Search for the cell housing the specified text and yield its [X, Y] center coordinate. 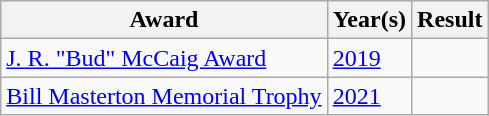
J. R. "Bud" McCaig Award [164, 58]
2019 [369, 58]
Bill Masterton Memorial Trophy [164, 96]
Year(s) [369, 20]
Award [164, 20]
Result [450, 20]
2021 [369, 96]
